From the cell containing the given text, extract its center point as (X, Y) coordinate. 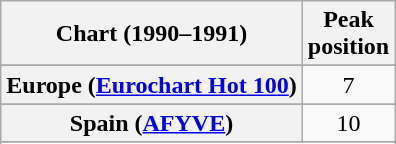
Peakposition (348, 34)
Spain (AFYVE) (152, 123)
Chart (1990–1991) (152, 34)
Europe (Eurochart Hot 100) (152, 85)
10 (348, 123)
7 (348, 85)
